Determine the [x, y] coordinate at the center of the cell enclosing the given text.  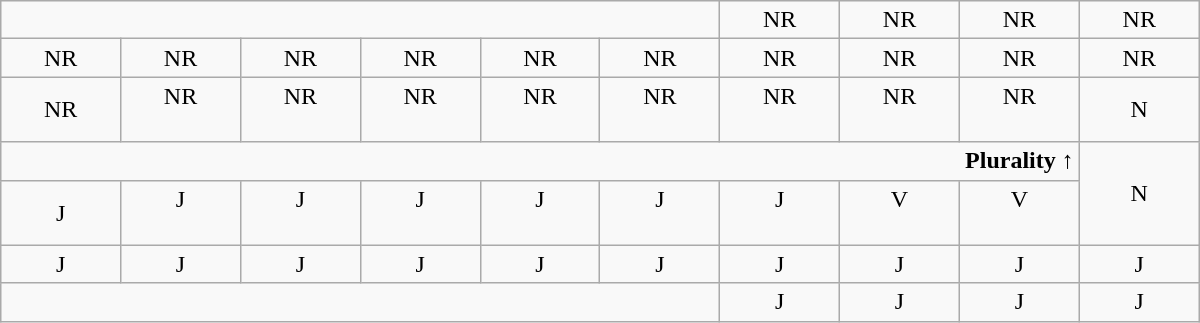
Plurality ↑ [540, 161]
